Detect which cell encompasses the target text, then output its (X, Y) center coordinate. 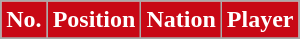
No. (24, 20)
Nation (181, 20)
Player (260, 20)
Position (94, 20)
